Search for the cell housing the specified text and yield its [x, y] center coordinate. 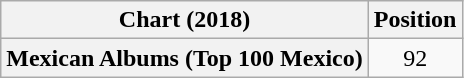
92 [415, 58]
Position [415, 20]
Chart (2018) [185, 20]
Mexican Albums (Top 100 Mexico) [185, 58]
